Find where the given text appears and provide that cell's center as (X, Y) coordinate. 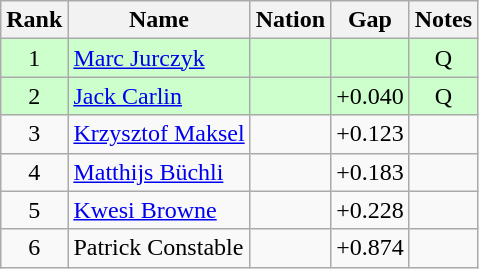
4 (34, 172)
Patrick Constable (159, 248)
Matthijs Büchli (159, 172)
Kwesi Browne (159, 210)
3 (34, 134)
+0.123 (370, 134)
+0.183 (370, 172)
Marc Jurczyk (159, 58)
+0.040 (370, 96)
Krzysztof Maksel (159, 134)
1 (34, 58)
+0.874 (370, 248)
Name (159, 20)
5 (34, 210)
Notes (443, 20)
Nation (290, 20)
Rank (34, 20)
6 (34, 248)
+0.228 (370, 210)
2 (34, 96)
Gap (370, 20)
Jack Carlin (159, 96)
